Detect which cell encompasses the target text, then output its (X, Y) center coordinate. 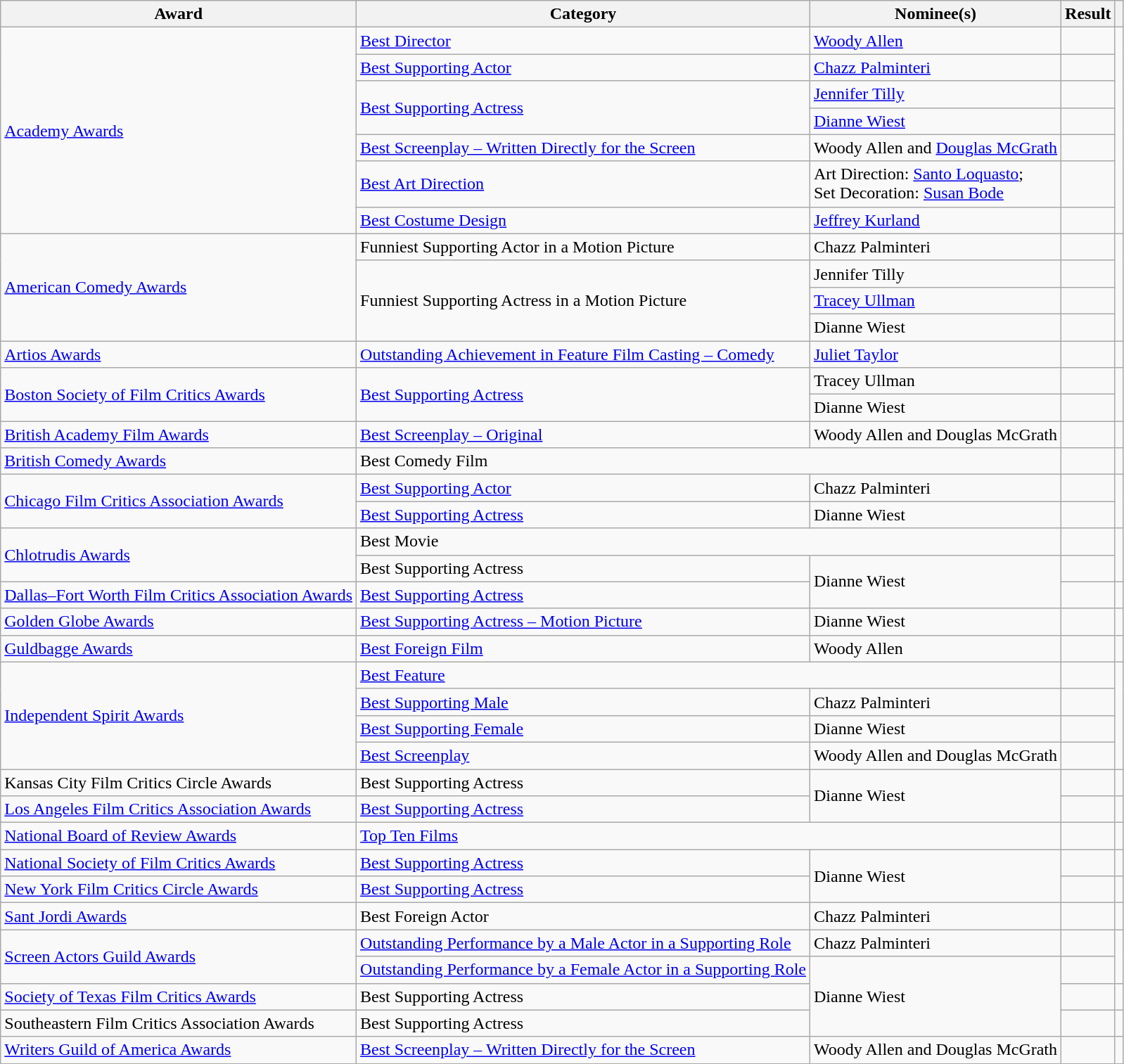
Dallas–Fort Worth Film Critics Association Awards (179, 595)
Best Supporting Male (584, 702)
Best Screenplay – Original (584, 435)
American Comedy Awards (179, 287)
Outstanding Achievement in Feature Film Casting – Comedy (584, 354)
Sant Jordi Awards (179, 916)
Outstanding Performance by a Female Actor in a Supporting Role (584, 970)
Boston Society of Film Critics Awards (179, 395)
Guldbagge Awards (179, 648)
Best Foreign Actor (584, 916)
Southeastern Film Critics Association Awards (179, 1023)
Jeffrey Kurland (935, 220)
Best Feature (709, 675)
Best Supporting Female (584, 729)
Los Angeles Film Critics Association Awards (179, 809)
Result (1088, 14)
Best Movie (709, 541)
Funniest Supporting Actor in a Motion Picture (584, 247)
Best Comedy Film (709, 461)
Top Ten Films (709, 836)
Award (179, 14)
Chicago Film Critics Association Awards (179, 501)
Juliet Taylor (935, 354)
Best Art Direction (584, 184)
Academy Awards (179, 131)
Society of Texas Film Critics Awards (179, 996)
Best Foreign Film (584, 648)
British Comedy Awards (179, 461)
National Board of Review Awards (179, 836)
Screen Actors Guild Awards (179, 956)
Funniest Supporting Actress in a Motion Picture (584, 300)
Artios Awards (179, 354)
Nominee(s) (935, 14)
British Academy Film Awards (179, 435)
Golden Globe Awards (179, 622)
Chlotrudis Awards (179, 555)
Outstanding Performance by a Male Actor in a Supporting Role (584, 943)
Category (584, 14)
Independent Spirit Awards (179, 715)
National Society of Film Critics Awards (179, 863)
Best Supporting Actress – Motion Picture (584, 622)
New York Film Critics Circle Awards (179, 890)
Writers Guild of America Awards (179, 1050)
Best Director (584, 41)
Best Screenplay (584, 755)
Best Costume Design (584, 220)
Kansas City Film Critics Circle Awards (179, 783)
Art Direction: Santo Loquasto; Set Decoration: Susan Bode (935, 184)
